From the cell containing the given text, extract its center point as [X, Y] coordinate. 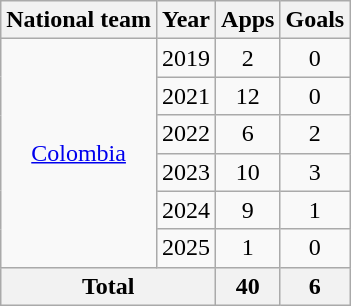
National team [79, 20]
Year [186, 20]
2019 [186, 58]
2023 [186, 172]
3 [315, 172]
Colombia [79, 153]
9 [248, 210]
Apps [248, 20]
2021 [186, 96]
40 [248, 286]
Goals [315, 20]
10 [248, 172]
2022 [186, 134]
Total [108, 286]
2024 [186, 210]
12 [248, 96]
2025 [186, 248]
